Pinpoint the cell where the given text exists, returning its (x, y) midpoint coordinate. 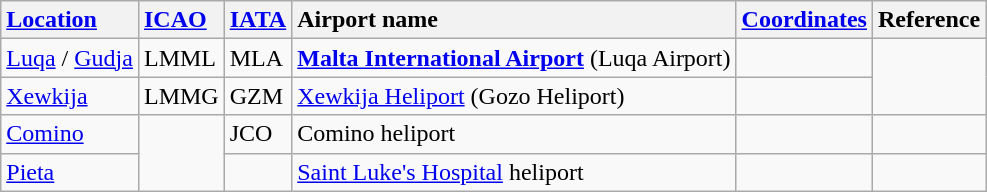
GZM (258, 96)
Coordinates (804, 20)
Xewkija (70, 96)
Reference (928, 20)
Pieta (70, 172)
Malta International Airport (Luqa Airport) (514, 58)
LMML (181, 58)
Luqa / Gudja (70, 58)
JCO (258, 134)
Comino heliport (514, 134)
Comino (70, 134)
Saint Luke's Hospital heliport (514, 172)
Xewkija Heliport (Gozo Heliport) (514, 96)
Airport name (514, 20)
IATA (258, 20)
Location (70, 20)
MLA (258, 58)
LMMG (181, 96)
ICAO (181, 20)
